Scan for the cell matching the given text and deliver its (X, Y) coordinate at center. 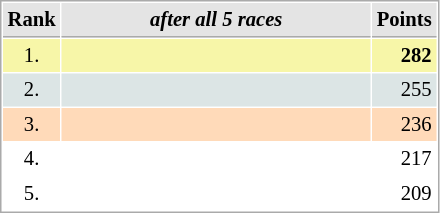
5. (32, 194)
209 (404, 194)
2. (32, 90)
4. (32, 158)
236 (404, 124)
Points (404, 20)
after all 5 races (216, 20)
255 (404, 90)
282 (404, 56)
1. (32, 56)
3. (32, 124)
Rank (32, 20)
217 (404, 158)
